Extract the [x, y] coordinate from the center of the cell holding the provided text.  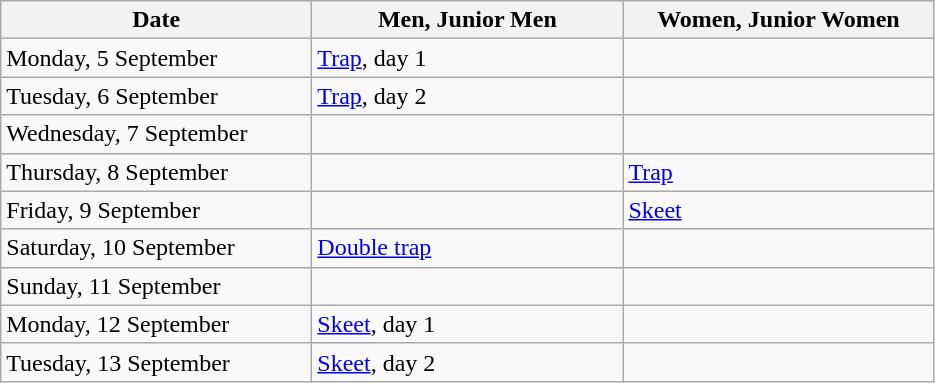
Tuesday, 13 September [156, 362]
Thursday, 8 September [156, 172]
Sunday, 11 September [156, 286]
Date [156, 20]
Men, Junior Men [468, 20]
Skeet [778, 210]
Monday, 5 September [156, 58]
Trap, day 2 [468, 96]
Saturday, 10 September [156, 248]
Tuesday, 6 September [156, 96]
Trap [778, 172]
Wednesday, 7 September [156, 134]
Friday, 9 September [156, 210]
Women, Junior Women [778, 20]
Monday, 12 September [156, 324]
Double trap [468, 248]
Skeet, day 1 [468, 324]
Skeet, day 2 [468, 362]
Trap, day 1 [468, 58]
